From the cell containing the given text, extract its center point as (X, Y) coordinate. 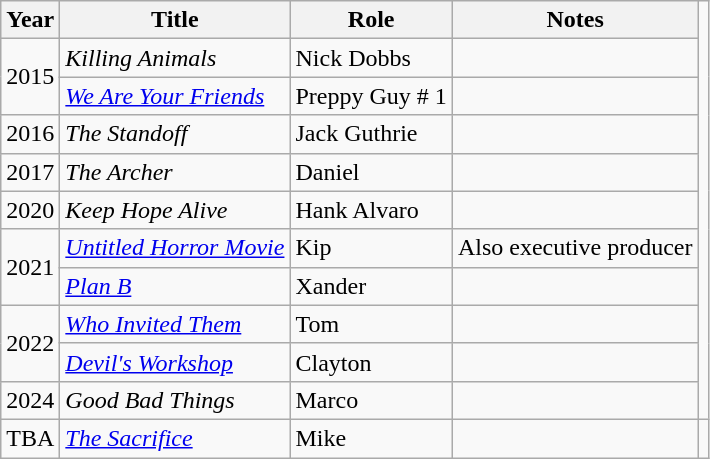
Killing Animals (175, 58)
2024 (30, 400)
The Standoff (175, 134)
Preppy Guy # 1 (371, 96)
Year (30, 20)
Hank Alvaro (371, 210)
Mike (371, 438)
2017 (30, 172)
2021 (30, 267)
Good Bad Things (175, 400)
Jack Guthrie (371, 134)
TBA (30, 438)
Untitled Horror Movie (175, 248)
Role (371, 20)
Title (175, 20)
2015 (30, 77)
Keep Hope Alive (175, 210)
The Sacrifice (175, 438)
Devil's Workshop (175, 362)
Notes (575, 20)
Nick Dobbs (371, 58)
Kip (371, 248)
Plan B (175, 286)
Tom (371, 324)
Daniel (371, 172)
Xander (371, 286)
2022 (30, 343)
Also executive producer (575, 248)
The Archer (175, 172)
Clayton (371, 362)
2020 (30, 210)
2016 (30, 134)
We Are Your Friends (175, 96)
Marco (371, 400)
Who Invited Them (175, 324)
